Locate the cell with the specified text and output its [x, y] center coordinate. 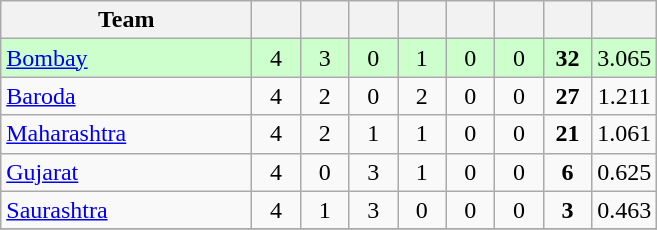
Bombay [126, 58]
Baroda [126, 96]
Team [126, 20]
27 [568, 96]
Saurashtra [126, 210]
3.065 [624, 58]
1.061 [624, 134]
32 [568, 58]
0.625 [624, 172]
0.463 [624, 210]
Gujarat [126, 172]
21 [568, 134]
1.211 [624, 96]
Maharashtra [126, 134]
6 [568, 172]
